Find where the given text appears and provide that cell's center as (x, y) coordinate. 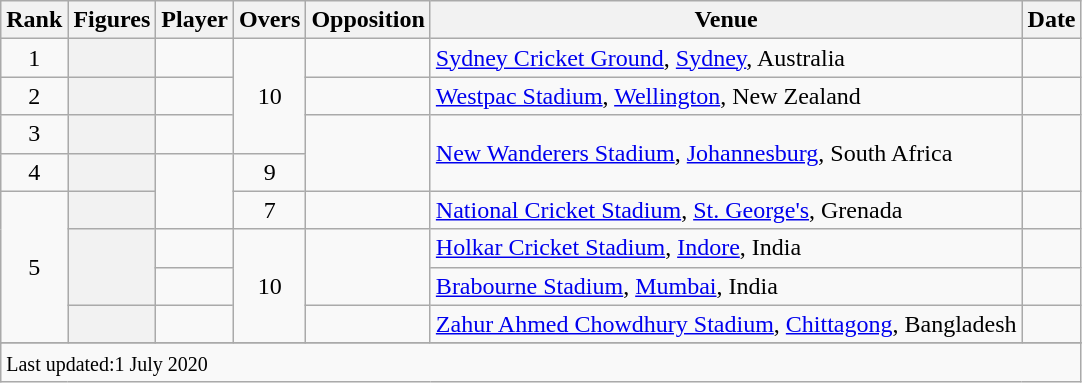
2 (34, 96)
7 (270, 210)
5 (34, 267)
Zahur Ahmed Chowdhury Stadium, Chittagong, Bangladesh (726, 324)
Opposition (368, 20)
4 (34, 172)
Brabourne Stadium, Mumbai, India (726, 286)
Date (1052, 20)
Overs (270, 20)
Figures (112, 20)
Player (195, 20)
Rank (34, 20)
National Cricket Stadium, St. George's, Grenada (726, 210)
Sydney Cricket Ground, Sydney, Australia (726, 58)
Holkar Cricket Stadium, Indore, India (726, 248)
Westpac Stadium, Wellington, New Zealand (726, 96)
New Wanderers Stadium, Johannesburg, South Africa (726, 153)
1 (34, 58)
Venue (726, 20)
Last updated:1 July 2020 (541, 362)
3 (34, 134)
9 (270, 172)
